For the text-containing cell, return its midpoint in [X, Y] coordinate format. 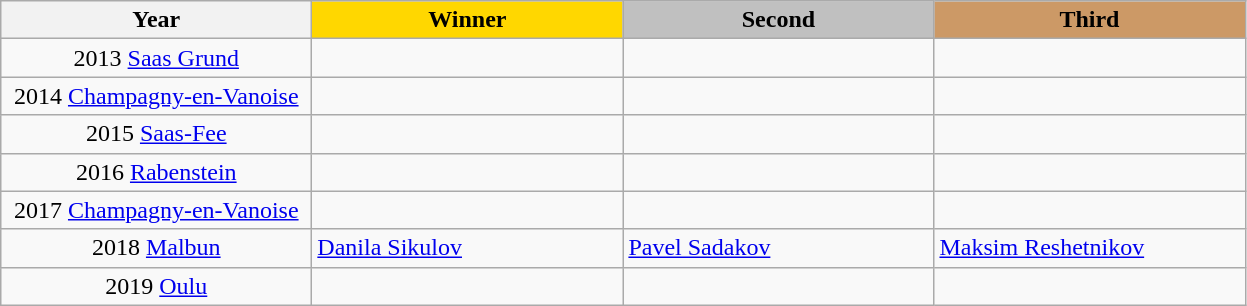
Winner [468, 20]
2018 Malbun [156, 248]
2015 Saas-Fee [156, 134]
2016 Rabenstein [156, 172]
Year [156, 20]
2013 Saas Grund [156, 58]
Second [778, 20]
Maksim Reshetnikov [1090, 248]
2019 Oulu [156, 286]
2017 Champagny-en-Vanoise [156, 210]
Danila Sikulov [468, 248]
2014 Champagny-en-Vanoise [156, 96]
Third [1090, 20]
Pavel Sadakov [778, 248]
